From the cell containing the given text, extract its center point as (X, Y) coordinate. 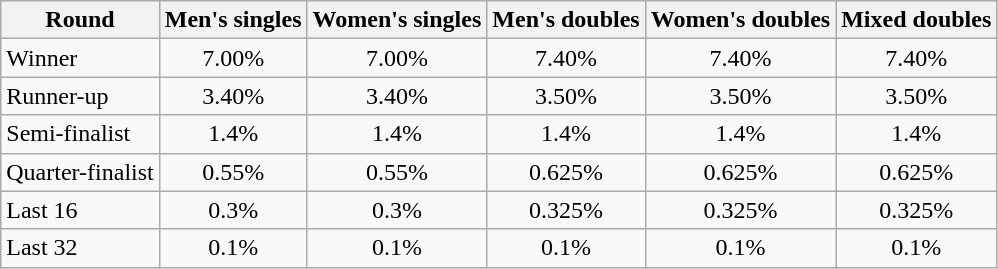
Round (80, 20)
Last 32 (80, 248)
Women's doubles (740, 20)
Winner (80, 58)
Last 16 (80, 210)
Men's singles (233, 20)
Semi-finalist (80, 134)
Men's doubles (566, 20)
Quarter-finalist (80, 172)
Runner-up (80, 96)
Women's singles (397, 20)
Mixed doubles (916, 20)
